Find where the given text appears and provide that cell's center as (X, Y) coordinate. 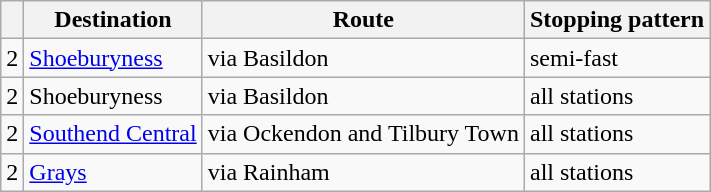
semi-fast (616, 58)
Southend Central (113, 134)
Destination (113, 20)
via Rainham (363, 172)
Grays (113, 172)
Route (363, 20)
Stopping pattern (616, 20)
via Ockendon and Tilbury Town (363, 134)
